Capture the cell that displays the provided text and extract its [X, Y] central coordinate. 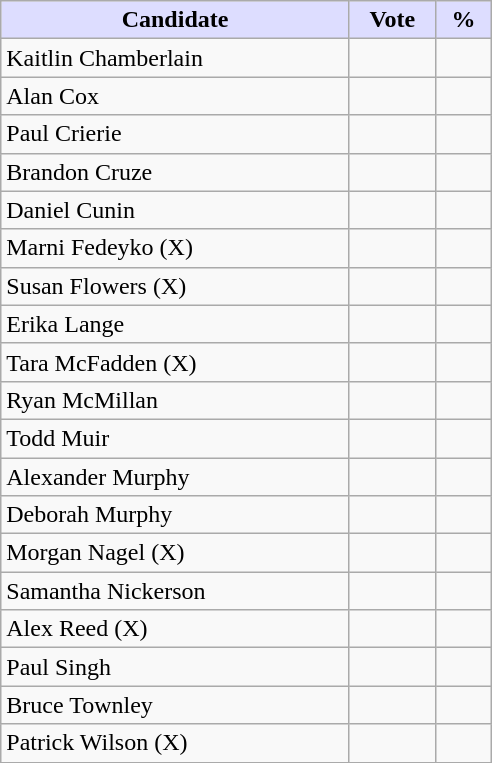
Vote [392, 20]
Alex Reed (X) [176, 629]
Ryan McMillan [176, 400]
Alan Cox [176, 96]
Daniel Cunin [176, 210]
Deborah Murphy [176, 515]
Todd Muir [176, 438]
Alexander Murphy [176, 477]
Paul Singh [176, 667]
Bruce Townley [176, 705]
Susan Flowers (X) [176, 286]
Patrick Wilson (X) [176, 743]
Tara McFadden (X) [176, 362]
Samantha Nickerson [176, 591]
Morgan Nagel (X) [176, 553]
Brandon Cruze [176, 172]
Marni Fedeyko (X) [176, 248]
Paul Crierie [176, 134]
Erika Lange [176, 324]
Candidate [176, 20]
% [463, 20]
Kaitlin Chamberlain [176, 58]
